Return (x, y) of the center of cell containing provided text 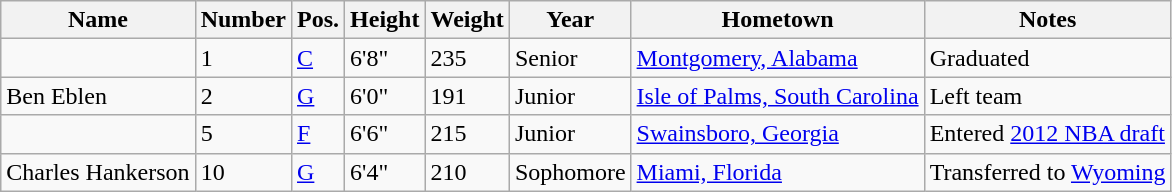
Entered 2012 NBA draft (1048, 134)
Senior (570, 58)
Name (98, 20)
6'6" (385, 134)
Isle of Palms, South Carolina (778, 96)
Left team (1048, 96)
Weight (467, 20)
10 (243, 172)
215 (467, 134)
Year (570, 20)
Montgomery, Alabama (778, 58)
235 (467, 58)
Hometown (778, 20)
5 (243, 134)
Graduated (1048, 58)
Sophomore (570, 172)
1 (243, 58)
6'4" (385, 172)
2 (243, 96)
Pos. (318, 20)
Charles Hankerson (98, 172)
Miami, Florida (778, 172)
Height (385, 20)
C (318, 58)
6'8" (385, 58)
210 (467, 172)
Ben Eblen (98, 96)
Transferred to Wyoming (1048, 172)
Swainsboro, Georgia (778, 134)
6'0" (385, 96)
Notes (1048, 20)
191 (467, 96)
F (318, 134)
Number (243, 20)
